Return the [X, Y] coordinate for the center point of the cell that contains the specified text.  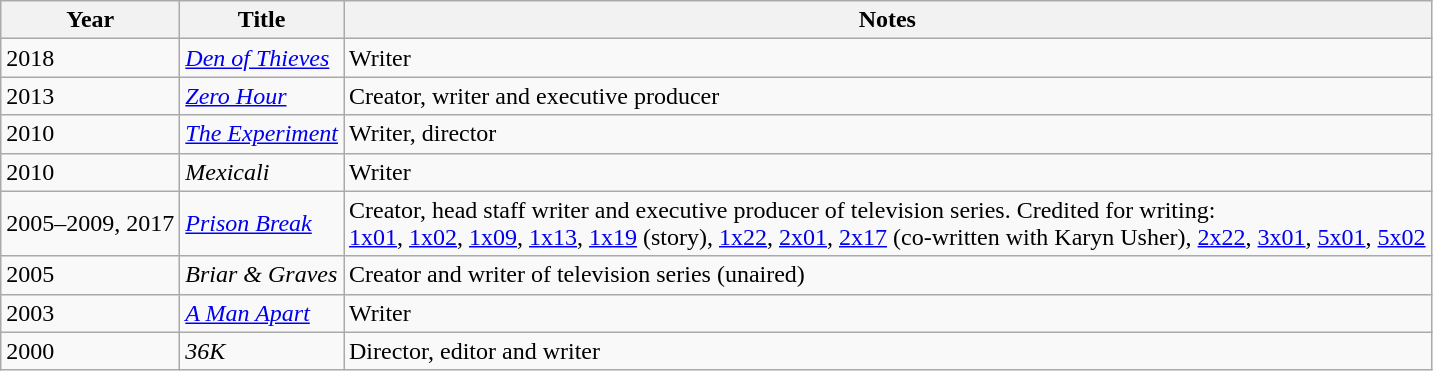
Creator and writer of television series (unaired) [888, 275]
A Man Apart [262, 313]
2013 [90, 96]
Briar & Graves [262, 275]
Prison Break [262, 224]
Notes [888, 20]
2000 [90, 351]
Writer, director [888, 134]
2018 [90, 58]
Year [90, 20]
Creator, writer and executive producer [888, 96]
The Experiment [262, 134]
2003 [90, 313]
Director, editor and writer [888, 351]
Mexicali [262, 172]
Den of Thieves [262, 58]
36K [262, 351]
Zero Hour [262, 96]
2005 [90, 275]
2005–2009, 2017 [90, 224]
Title [262, 20]
